Pinpoint the cell where the given text exists, returning its (x, y) midpoint coordinate. 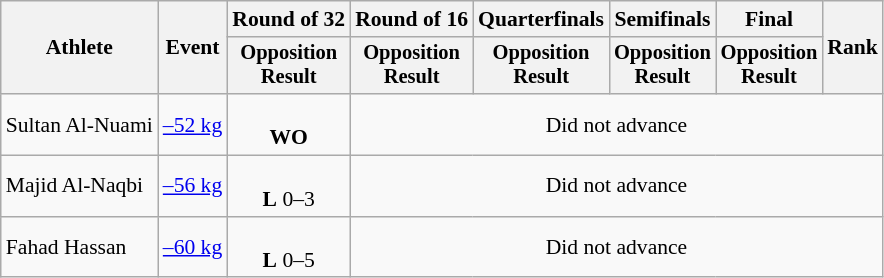
Quarterfinals (541, 19)
Round of 16 (412, 19)
Sultan Al-Nuami (80, 124)
Semifinals (662, 19)
L 0–5 (288, 248)
Rank (852, 48)
–60 kg (192, 248)
Fahad Hassan (80, 248)
L 0–3 (288, 186)
WO (288, 124)
Final (770, 19)
Athlete (80, 48)
–56 kg (192, 186)
Round of 32 (288, 19)
Event (192, 48)
Majid Al-Naqbi (80, 186)
–52 kg (192, 124)
